Detect which cell encompasses the target text, then output its [x, y] center coordinate. 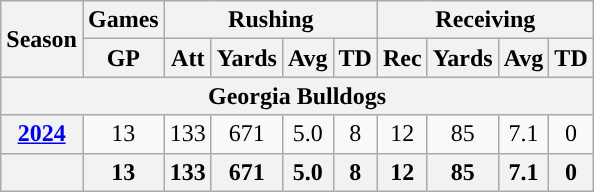
Receiving [485, 20]
Georgia Bulldogs [297, 96]
Rec [402, 58]
Games [123, 20]
Season [42, 39]
Rushing [270, 20]
2024 [42, 134]
GP [123, 58]
Att [188, 58]
